Search for the cell housing the specified text and yield its (X, Y) center coordinate. 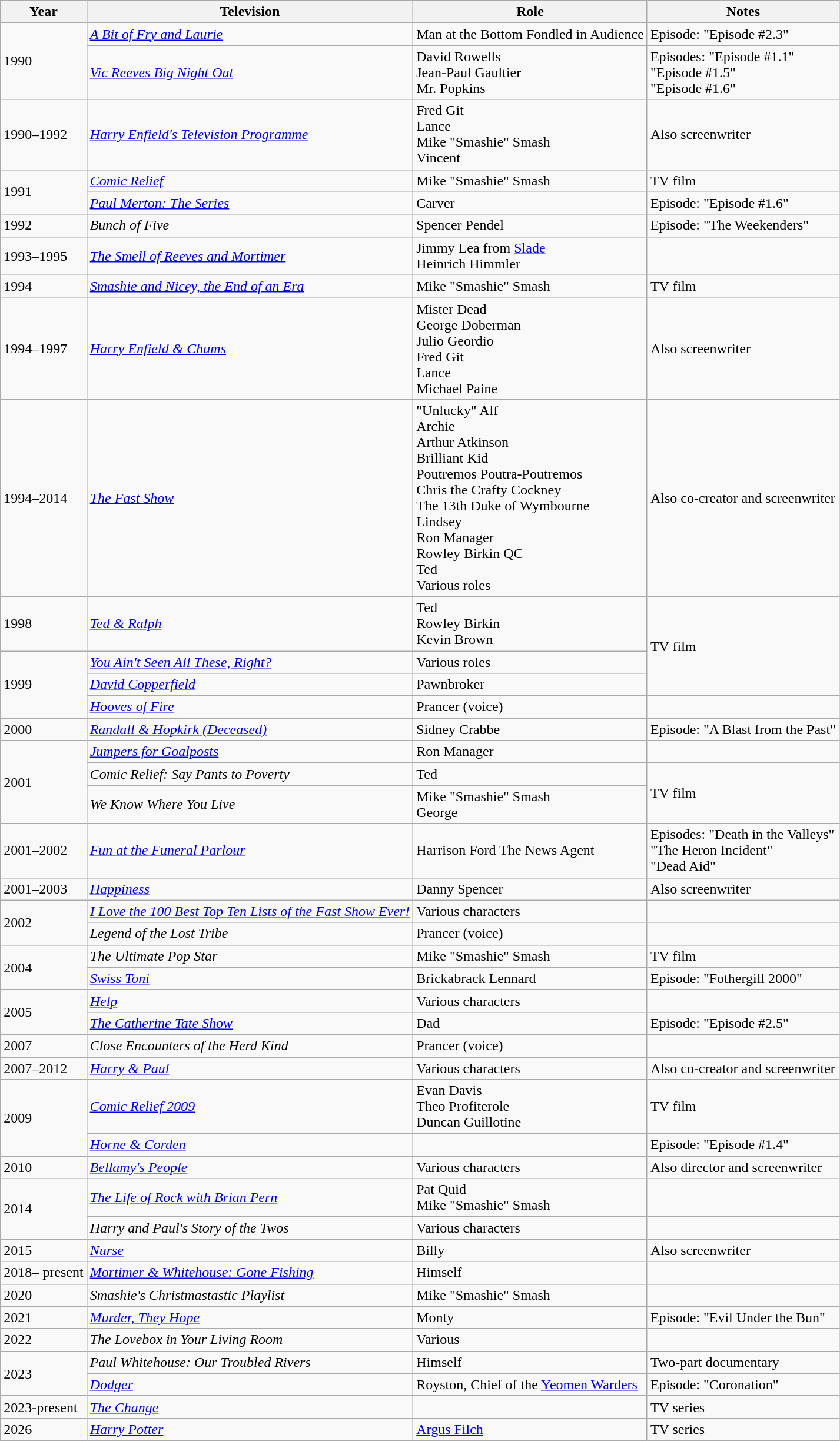
Ron Manager (530, 752)
1999 (44, 685)
1990 (44, 61)
Bunch of Five (250, 225)
Dad (530, 1023)
2015 (44, 1250)
David Copperfield (250, 685)
David RowellsJean-Paul GaultierMr. Popkins (530, 72)
2007–2012 (44, 1068)
Legend of the Lost Tribe (250, 934)
Episode: "The Weekenders" (743, 225)
Fun at the Funeral Parlour (250, 851)
Pawnbroker (530, 685)
2023-present (44, 1407)
Argus Filch (530, 1429)
Sidney Crabbe (530, 729)
Mortimer & Whitehouse: Gone Fishing (250, 1273)
Smashie and Nicey, the End of an Era (250, 286)
1992 (44, 225)
2014 (44, 1209)
Also director and screenwriter (743, 1167)
Ted (530, 774)
Comic Relief 2009 (250, 1107)
1990–1992 (44, 134)
2018– present (44, 1273)
Hooves of Fire (250, 707)
2001 (44, 782)
Mike "Smashie" SmashGeorge (530, 804)
Mister DeadGeorge DobermanJulio GeordioFred GitLanceMichael Paine (530, 348)
Comic Relief (250, 181)
Royston, Chief of the Yeomen Warders (530, 1384)
2000 (44, 729)
The Change (250, 1407)
Pat QuidMike "Smashie" Smash (530, 1197)
You Ain't Seen All These, Right? (250, 662)
Swiss Toni (250, 978)
2005 (44, 1012)
2023 (44, 1373)
Monty (530, 1317)
Paul Merton: The Series (250, 203)
Episode: "Episode #1.4" (743, 1145)
1998 (44, 623)
Episodes: "Episode #1.1""Episode #1.5" "Episode #1.6" (743, 72)
Billy (530, 1250)
Jimmy Lea from SladeHeinrich Himmler (530, 255)
Role (530, 12)
Episode: "Episode #1.6" (743, 203)
Jumpers for Goalposts (250, 752)
A Bit of Fry and Laurie (250, 34)
2001–2002 (44, 851)
Murder, They Hope (250, 1317)
Horne & Corden (250, 1145)
2002 (44, 922)
Comic Relief: Say Pants to Poverty (250, 774)
Harry and Paul's Story of the Twos (250, 1228)
Harry Enfield & Chums (250, 348)
Close Encounters of the Herd Kind (250, 1045)
Episode: "Evil Under the Bun" (743, 1317)
2009 (44, 1118)
Harry & Paul (250, 1068)
1994–1997 (44, 348)
Danny Spencer (530, 889)
1994 (44, 286)
Year (44, 12)
2021 (44, 1317)
2004 (44, 967)
Harrison Ford The News Agent (530, 851)
Dodger (250, 1384)
Fred GitLanceMike "Smashie" SmashVincent (530, 134)
Notes (743, 12)
Harry Enfield's Television Programme (250, 134)
Episode: "Coronation" (743, 1384)
2026 (44, 1429)
Episodes: "Death in the Valleys""The Heron Incident""Dead Aid" (743, 851)
Paul Whitehouse: Our Troubled Rivers (250, 1362)
The Lovebox in Your Living Room (250, 1340)
Carver (530, 203)
Man at the Bottom Fondled in Audience (530, 34)
TedRowley BirkinKevin Brown (530, 623)
Spencer Pendel (530, 225)
Episode: "A Blast from the Past" (743, 729)
2020 (44, 1295)
Ted & Ralph (250, 623)
2022 (44, 1340)
The Ultimate Pop Star (250, 956)
Two-part documentary (743, 1362)
Television (250, 12)
Happiness (250, 889)
The Smell of Reeves and Mortimer (250, 255)
2007 (44, 1045)
Evan DavisTheo ProfiteroleDuncan Guillotine (530, 1107)
1993–1995 (44, 255)
Randall & Hopkirk (Deceased) (250, 729)
Help (250, 1001)
Bellamy's People (250, 1167)
1991 (44, 192)
I Love the 100 Best Top Ten Lists of the Fast Show Ever! (250, 911)
Episode: "Fothergill 2000" (743, 978)
Episode: "Episode #2.5" (743, 1023)
Brickabrack Lennard (530, 978)
1994–2014 (44, 498)
Episode: "Episode #2.3" (743, 34)
The Fast Show (250, 498)
Various roles (530, 662)
2001–2003 (44, 889)
Vic Reeves Big Night Out (250, 72)
Nurse (250, 1250)
The Life of Rock with Brian Pern (250, 1197)
We Know Where You Live (250, 804)
The Catherine Tate Show (250, 1023)
2010 (44, 1167)
Harry Potter (250, 1429)
Smashie's Christmastastic Playlist (250, 1295)
Various (530, 1340)
